Determine the [x, y] coordinate at the center of the cell enclosing the given text.  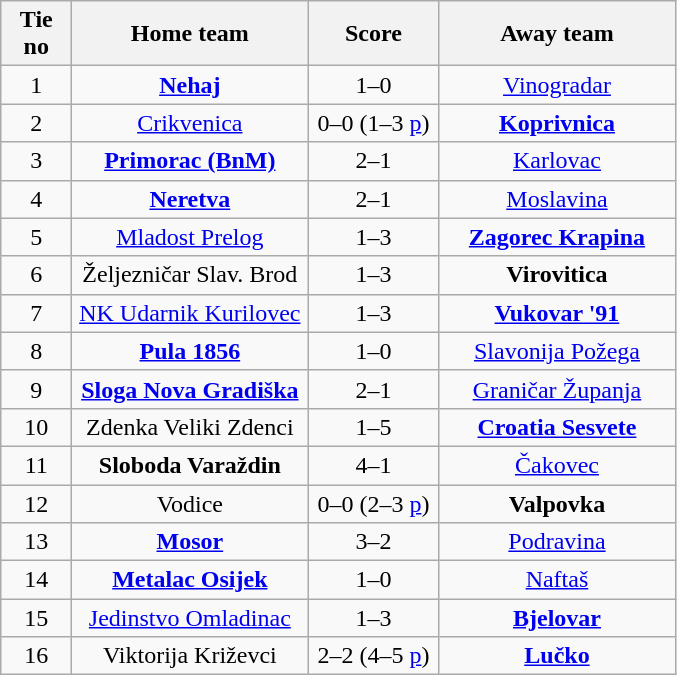
Primorac (BnM) [190, 161]
9 [36, 389]
12 [36, 503]
Željezničar Slav. Brod [190, 275]
Čakovec [557, 465]
13 [36, 542]
16 [36, 656]
11 [36, 465]
Mosor [190, 542]
2 [36, 123]
Valpovka [557, 503]
Nehaj [190, 85]
Lučko [557, 656]
6 [36, 275]
4 [36, 199]
5 [36, 237]
Crikvenica [190, 123]
Vukovar '91 [557, 313]
Moslavina [557, 199]
Zdenka Veliki Zdenci [190, 427]
Mladost Prelog [190, 237]
Home team [190, 34]
1 [36, 85]
Karlovac [557, 161]
15 [36, 618]
2–2 (4–5 p) [374, 656]
8 [36, 351]
Graničar Županja [557, 389]
Viktorija Križevci [190, 656]
Sloboda Varaždin [190, 465]
Croatia Sesvete [557, 427]
Metalac Osijek [190, 580]
NK Udarnik Kurilovec [190, 313]
10 [36, 427]
0–0 (2–3 p) [374, 503]
Score [374, 34]
Away team [557, 34]
Jedinstvo Omladinac [190, 618]
3 [36, 161]
Vodice [190, 503]
0–0 (1–3 p) [374, 123]
Neretva [190, 199]
Naftaš [557, 580]
Tie no [36, 34]
Pula 1856 [190, 351]
Bjelovar [557, 618]
Koprivnica [557, 123]
Zagorec Krapina [557, 237]
Sloga Nova Gradiška [190, 389]
Podravina [557, 542]
7 [36, 313]
Virovitica [557, 275]
3–2 [374, 542]
Slavonija Požega [557, 351]
Vinogradar [557, 85]
4–1 [374, 465]
1–5 [374, 427]
14 [36, 580]
